For the text-containing cell, return its midpoint in (x, y) coordinate format. 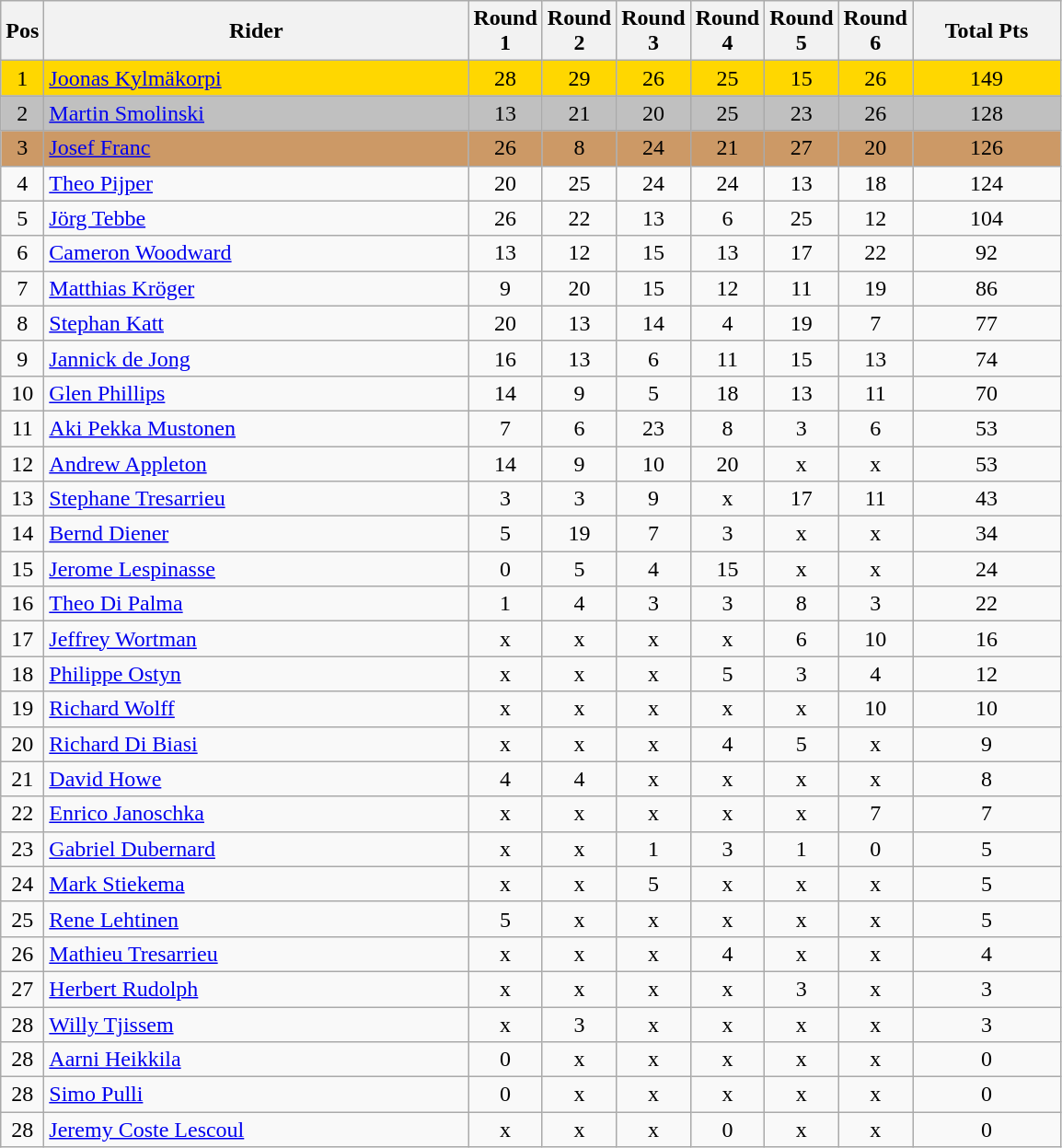
Simo Pulli (256, 1095)
Stephan Katt (256, 323)
128 (987, 113)
Rider (256, 31)
Pos (22, 31)
Andrew Appleton (256, 463)
Jeremy Coste Lescoul (256, 1130)
Aarni Heikkila (256, 1060)
Round 5 (802, 31)
104 (987, 218)
Round 3 (653, 31)
Jeffrey Wortman (256, 639)
Round 4 (727, 31)
2 (22, 113)
Theo Pijper (256, 183)
Aki Pekka Mustonen (256, 428)
Philippe Ostyn (256, 674)
Stephane Tresarrieu (256, 499)
Round 6 (875, 31)
Richard Di Biasi (256, 744)
Bernd Diener (256, 534)
Cameron Woodward (256, 253)
Total Pts (987, 31)
Jerome Lespinasse (256, 569)
Round 1 (505, 31)
124 (987, 183)
149 (987, 78)
70 (987, 393)
Richard Wolff (256, 709)
Gabriel Dubernard (256, 849)
77 (987, 323)
Enrico Janoschka (256, 814)
Jannick de Jong (256, 358)
Martin Smolinski (256, 113)
92 (987, 253)
Glen Phillips (256, 393)
Round 2 (579, 31)
126 (987, 148)
Matthias Kröger (256, 288)
34 (987, 534)
Jörg Tebbe (256, 218)
74 (987, 358)
Mark Stiekema (256, 884)
Rene Lehtinen (256, 919)
Mathieu Tresarrieu (256, 954)
Willy Tjissem (256, 1025)
29 (579, 78)
Herbert Rudolph (256, 989)
43 (987, 499)
David Howe (256, 779)
86 (987, 288)
Josef Franc (256, 148)
Joonas Kylmäkorpi (256, 78)
Theo Di Palma (256, 604)
